Pinpoint the cell where the given text exists, returning its (x, y) midpoint coordinate. 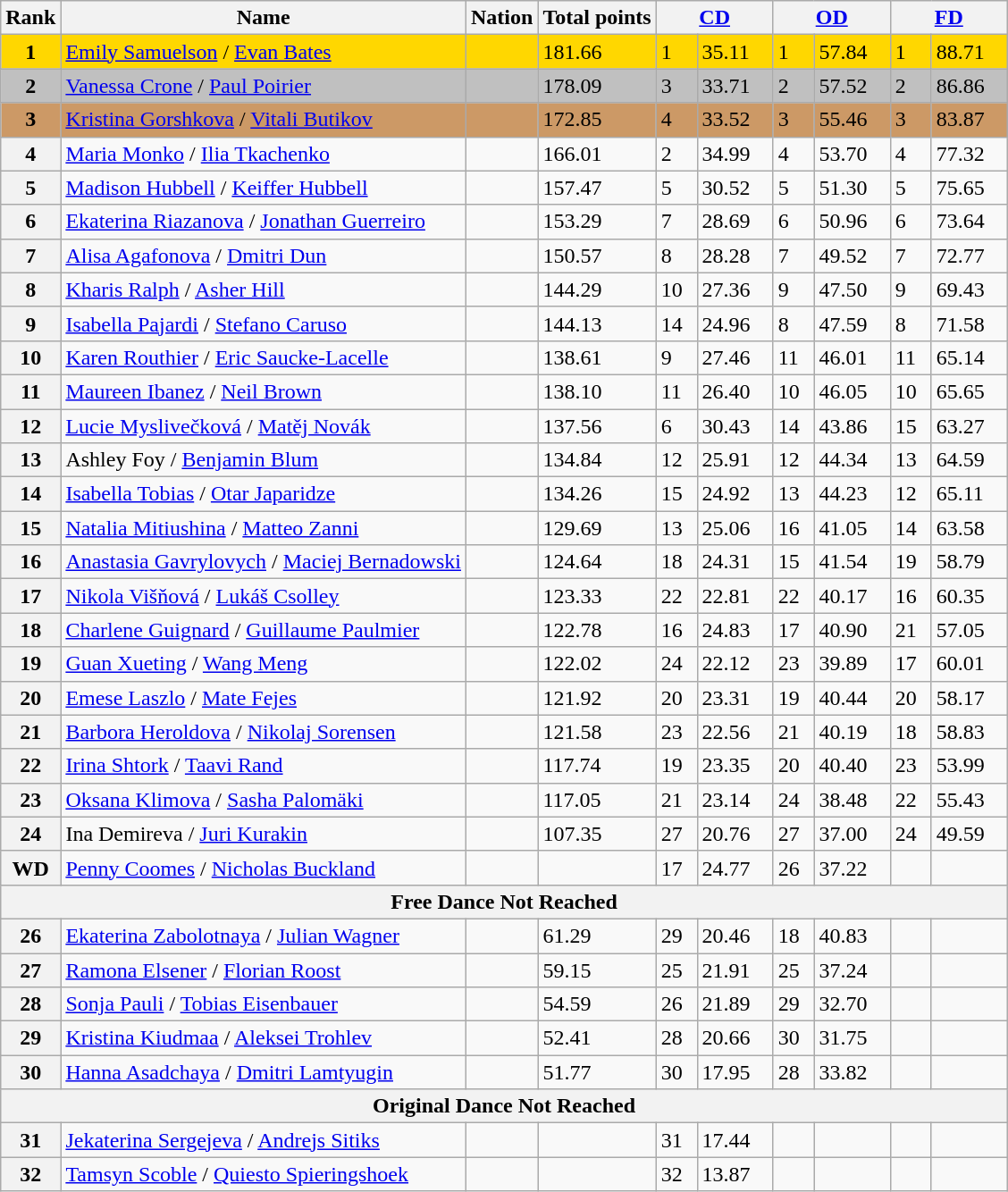
40.90 (853, 630)
23.14 (735, 800)
61.29 (597, 936)
Emily Samuelson / Evan Bates (264, 52)
Sonja Pauli / Tobias Eisenbauer (264, 1004)
32.70 (853, 1004)
150.57 (597, 256)
46.05 (853, 391)
Nation (501, 18)
28.28 (735, 256)
20.76 (735, 834)
20.46 (735, 936)
63.58 (969, 528)
26.40 (735, 391)
50.96 (853, 222)
24.77 (735, 868)
Madison Hubbell / Keiffer Hubbell (264, 188)
37.24 (853, 970)
123.33 (597, 596)
71.58 (969, 323)
122.02 (597, 664)
Isabella Pajardi / Stefano Caruso (264, 323)
172.85 (597, 120)
58.83 (969, 732)
38.48 (853, 800)
24.83 (735, 630)
28.69 (735, 222)
53.99 (969, 766)
Ekaterina Zabolotnaya / Julian Wagner (264, 936)
Name (264, 18)
Alisa Agafonova / Dmitri Dun (264, 256)
144.13 (597, 323)
41.05 (853, 528)
107.35 (597, 834)
72.77 (969, 256)
137.56 (597, 426)
88.71 (969, 52)
37.00 (853, 834)
Total points (597, 18)
75.65 (969, 188)
52.41 (597, 1038)
86.86 (969, 86)
17.95 (735, 1072)
21.89 (735, 1004)
Free Dance Not Reached (504, 902)
Penny Coomes / Nicholas Buckland (264, 868)
49.52 (853, 256)
Ramona Elsener / Florian Roost (264, 970)
33.82 (853, 1072)
53.70 (853, 154)
25.91 (735, 460)
69.43 (969, 290)
Ashley Foy / Benjamin Blum (264, 460)
117.05 (597, 800)
55.46 (853, 120)
CD (715, 18)
129.69 (597, 528)
WD (30, 868)
Oksana Klimova / Sasha Palomäki (264, 800)
22.81 (735, 596)
Jekaterina Sergejeva / Andrejs Sitiks (264, 1140)
30.52 (735, 188)
Hanna Asadchaya / Dmitri Lamtyugin (264, 1072)
27.36 (735, 290)
77.32 (969, 154)
57.84 (853, 52)
44.23 (853, 494)
39.89 (853, 664)
37.22 (853, 868)
Rank (30, 18)
Isabella Tobias / Otar Japaridze (264, 494)
83.87 (969, 120)
59.15 (597, 970)
17.44 (735, 1140)
43.86 (853, 426)
OD (831, 18)
23.35 (735, 766)
138.61 (597, 357)
144.29 (597, 290)
51.30 (853, 188)
124.64 (597, 562)
Emese Laszlo / Mate Fejes (264, 698)
57.52 (853, 86)
33.52 (735, 120)
Nikola Višňová / Lukáš Csolley (264, 596)
65.14 (969, 357)
138.10 (597, 391)
51.77 (597, 1072)
Tamsyn Scoble / Quiesto Spieringshoek (264, 1174)
Barbora Heroldova / Nikolaj Sorensen (264, 732)
24.31 (735, 562)
73.64 (969, 222)
Maria Monko / Ilia Tkachenko (264, 154)
Ina Demireva / Juri Kurakin (264, 834)
153.29 (597, 222)
58.17 (969, 698)
Original Dance Not Reached (504, 1106)
25.06 (735, 528)
33.71 (735, 86)
40.17 (853, 596)
65.65 (969, 391)
Charlene Guignard / Guillaume Paulmier (264, 630)
35.11 (735, 52)
23.31 (735, 698)
58.79 (969, 562)
Ekaterina Riazanova / Jonathan Guerreiro (264, 222)
41.54 (853, 562)
122.78 (597, 630)
47.59 (853, 323)
121.92 (597, 698)
166.01 (597, 154)
40.83 (853, 936)
Kharis Ralph / Asher Hill (264, 290)
46.01 (853, 357)
Kristina Gorshkova / Vitali Butikov (264, 120)
49.59 (969, 834)
40.44 (853, 698)
134.84 (597, 460)
Vanessa Crone / Paul Poirier (264, 86)
65.11 (969, 494)
47.50 (853, 290)
Karen Routhier / Eric Saucke-Lacelle (264, 357)
34.99 (735, 154)
22.12 (735, 664)
Kristina Kiudmaa / Aleksei Trohlev (264, 1038)
Guan Xueting / Wang Meng (264, 664)
Lucie Myslivečková / Matěj Novák (264, 426)
57.05 (969, 630)
40.19 (853, 732)
157.47 (597, 188)
21.91 (735, 970)
54.59 (597, 1004)
13.87 (735, 1174)
117.74 (597, 766)
30.43 (735, 426)
20.66 (735, 1038)
134.26 (597, 494)
55.43 (969, 800)
60.01 (969, 664)
44.34 (853, 460)
181.66 (597, 52)
60.35 (969, 596)
FD (949, 18)
121.58 (597, 732)
63.27 (969, 426)
24.96 (735, 323)
Anastasia Gavrylovych / Maciej Bernadowski (264, 562)
Maureen Ibanez / Neil Brown (264, 391)
27.46 (735, 357)
64.59 (969, 460)
178.09 (597, 86)
40.40 (853, 766)
Irina Shtork / Taavi Rand (264, 766)
22.56 (735, 732)
31.75 (853, 1038)
Natalia Mitiushina / Matteo Zanni (264, 528)
24.92 (735, 494)
